Pinpoint the cell where the given text exists, returning its [X, Y] midpoint coordinate. 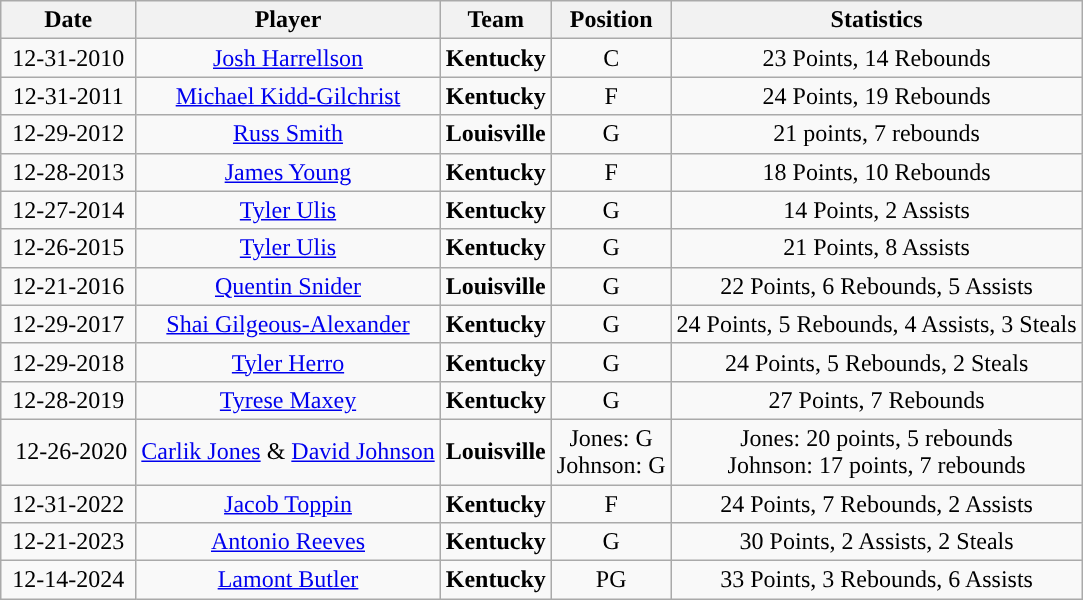
12-31-2011 [68, 96]
21 Points, 8 Assists [876, 248]
Date [68, 20]
33 Points, 3 Rebounds, 6 Assists [876, 580]
James Young [288, 172]
12-26-2015 [68, 248]
24 Points, 5 Rebounds, 2 Steals [876, 362]
21 points, 7 rebounds [876, 134]
12-27-2014 [68, 210]
Antonio Reeves [288, 542]
27 Points, 7 Rebounds [876, 400]
12-26-2020 [68, 452]
24 Points, 7 Rebounds, 2 Assists [876, 503]
Lamont Butler [288, 580]
Josh Harrellson [288, 58]
Statistics [876, 20]
Jacob Toppin [288, 503]
12-28-2019 [68, 400]
Tyrese Maxey [288, 400]
24 Points, 5 Rebounds, 4 Assists, 3 Steals [876, 324]
12-21-2016 [68, 286]
Carlik Jones & David Johnson [288, 452]
Shai Gilgeous-Alexander [288, 324]
C [611, 58]
12-28-2013 [68, 172]
12-31-2010 [68, 58]
Jones: 20 points, 5 reboundsJohnson: 17 points, 7 rebounds [876, 452]
23 Points, 14 Rebounds [876, 58]
30 Points, 2 Assists, 2 Steals [876, 542]
14 Points, 2 Assists [876, 210]
Quentin Snider [288, 286]
Tyler Herro [288, 362]
18 Points, 10 Rebounds [876, 172]
Player [288, 20]
12-31-2022 [68, 503]
Team [496, 20]
12-21-2023 [68, 542]
24 Points, 19 Rebounds [876, 96]
PG [611, 580]
Russ Smith [288, 134]
12-29-2017 [68, 324]
22 Points, 6 Rebounds, 5 Assists [876, 286]
12-29-2012 [68, 134]
12-14-2024 [68, 580]
Position [611, 20]
Michael Kidd-Gilchrist [288, 96]
12-29-2018 [68, 362]
Jones: GJohnson: G [611, 452]
